Scan for the cell matching the given text and deliver its [x, y] coordinate at center. 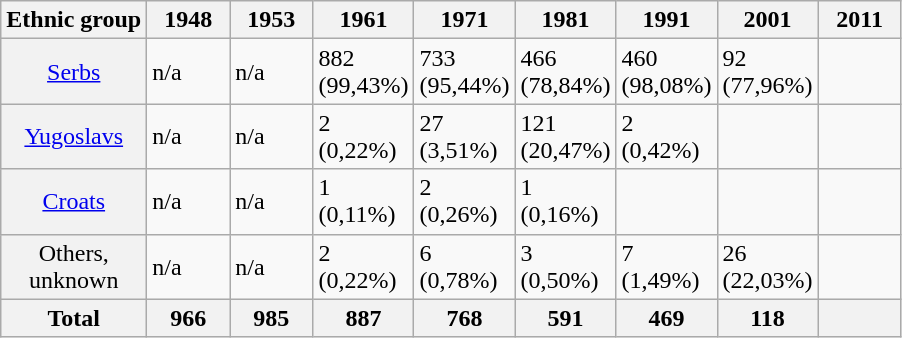
733 (95,44%) [464, 72]
27 (3,51%) [464, 136]
26 (22,03%) [768, 266]
2 (0,26%) [464, 202]
985 [272, 318]
121 (20,47%) [566, 136]
1 (0,16%) [566, 202]
1953 [272, 20]
591 [566, 318]
118 [768, 318]
Others, unknown [74, 266]
Yugoslavs [74, 136]
7 (1,49%) [666, 266]
2 (0,42%) [666, 136]
466 (78,84%) [566, 72]
966 [188, 318]
887 [364, 318]
1991 [666, 20]
Ethnic group [74, 20]
882 (99,43%) [364, 72]
1948 [188, 20]
1971 [464, 20]
2001 [768, 20]
2011 [860, 20]
Croats [74, 202]
92 (77,96%) [768, 72]
469 [666, 318]
3 (0,50%) [566, 266]
Total [74, 318]
6 (0,78%) [464, 266]
1981 [566, 20]
460 (98,08%) [666, 72]
1 (0,11%) [364, 202]
1961 [364, 20]
Serbs [74, 72]
768 [464, 318]
